From the cell containing the given text, extract its center point as [X, Y] coordinate. 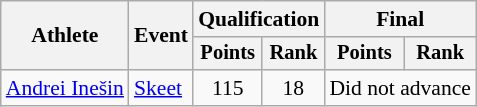
Athlete [65, 36]
115 [228, 88]
Did not advance [400, 88]
Qualification [258, 19]
Andrei Inešin [65, 88]
Final [400, 19]
Event [161, 36]
Skeet [161, 88]
18 [293, 88]
